Scan for the cell matching the given text and deliver its [X, Y] coordinate at center. 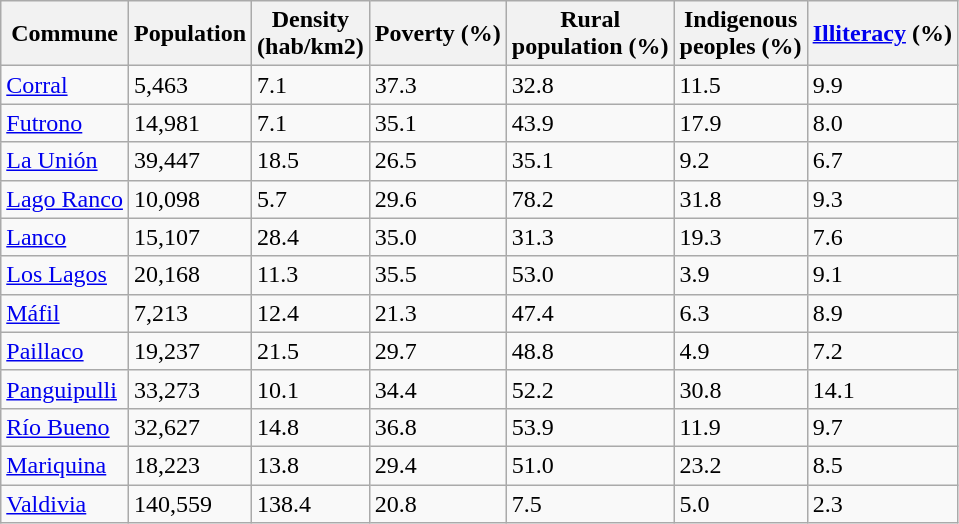
12.4 [311, 313]
37.3 [438, 85]
21.5 [311, 351]
48.8 [590, 351]
14.8 [311, 427]
6.3 [740, 313]
Valdivia [65, 503]
Ruralpopulation (%) [590, 34]
9.1 [882, 275]
17.9 [740, 123]
Illiteracy (%) [882, 34]
2.3 [882, 503]
14,981 [190, 123]
29.4 [438, 465]
Río Bueno [65, 427]
28.4 [311, 237]
23.2 [740, 465]
53.0 [590, 275]
Mariquina [65, 465]
8.0 [882, 123]
11.5 [740, 85]
4.9 [740, 351]
29.6 [438, 199]
7.5 [590, 503]
11.9 [740, 427]
5.0 [740, 503]
Panguipulli [65, 389]
Poverty (%) [438, 34]
138.4 [311, 503]
14.1 [882, 389]
Lanco [65, 237]
47.4 [590, 313]
7,213 [190, 313]
Population [190, 34]
31.3 [590, 237]
Máfil [65, 313]
10.1 [311, 389]
11.3 [311, 275]
10,098 [190, 199]
35.0 [438, 237]
La Unión [65, 161]
7.6 [882, 237]
52.2 [590, 389]
Commune [65, 34]
36.8 [438, 427]
8.5 [882, 465]
29.7 [438, 351]
78.2 [590, 199]
51.0 [590, 465]
Paillaco [65, 351]
21.3 [438, 313]
9.2 [740, 161]
5.7 [311, 199]
9.7 [882, 427]
20,168 [190, 275]
19,237 [190, 351]
9.9 [882, 85]
Lago Ranco [65, 199]
7.2 [882, 351]
Density(hab/km2) [311, 34]
43.9 [590, 123]
32.8 [590, 85]
18,223 [190, 465]
15,107 [190, 237]
8.9 [882, 313]
6.7 [882, 161]
Corral [65, 85]
Indigenouspeoples (%) [740, 34]
9.3 [882, 199]
Los Lagos [65, 275]
5,463 [190, 85]
33,273 [190, 389]
32,627 [190, 427]
26.5 [438, 161]
19.3 [740, 237]
3.9 [740, 275]
39,447 [190, 161]
35.5 [438, 275]
140,559 [190, 503]
20.8 [438, 503]
53.9 [590, 427]
18.5 [311, 161]
31.8 [740, 199]
Futrono [65, 123]
13.8 [311, 465]
34.4 [438, 389]
30.8 [740, 389]
